From the cell containing the given text, extract its center point as [x, y] coordinate. 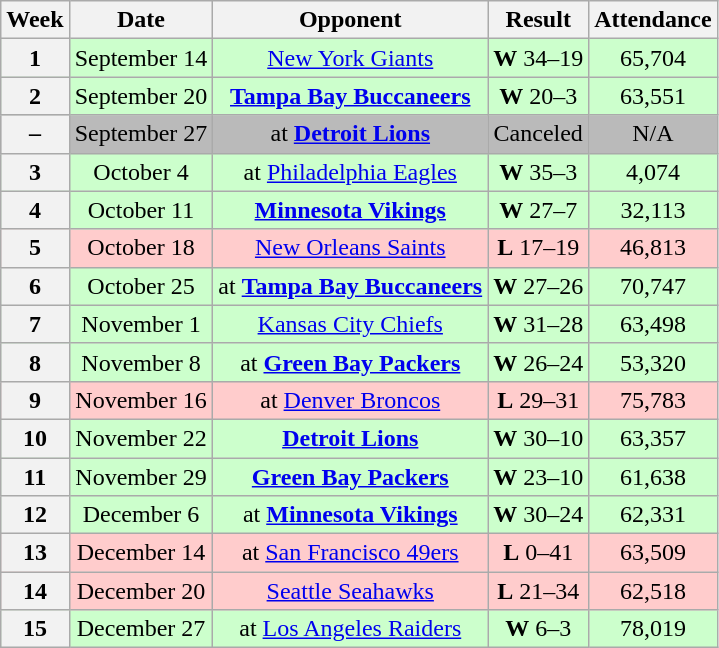
78,019 [653, 629]
at Detroit Lions [350, 134]
at Green Bay Packers [350, 362]
Detroit Lions [350, 438]
October 18 [141, 248]
W 31–28 [538, 324]
September 27 [141, 134]
December 27 [141, 629]
November 29 [141, 477]
– [35, 134]
65,704 [653, 58]
L 29–31 [538, 400]
75,783 [653, 400]
September 20 [141, 96]
63,357 [653, 438]
September 14 [141, 58]
at Tampa Bay Buccaneers [350, 286]
Minnesota Vikings [350, 210]
New York Giants [350, 58]
14 [35, 591]
W 6–3 [538, 629]
63,509 [653, 553]
December 14 [141, 553]
December 6 [141, 515]
32,113 [653, 210]
3 [35, 172]
December 20 [141, 591]
November 8 [141, 362]
Green Bay Packers [350, 477]
Opponent [350, 20]
46,813 [653, 248]
L 17–19 [538, 248]
November 22 [141, 438]
62,331 [653, 515]
5 [35, 248]
Date [141, 20]
8 [35, 362]
New Orleans Saints [350, 248]
61,638 [653, 477]
at Los Angeles Raiders [350, 629]
October 11 [141, 210]
W 27–26 [538, 286]
L 0–41 [538, 553]
W 23–10 [538, 477]
W 30–10 [538, 438]
at Philadelphia Eagles [350, 172]
10 [35, 438]
Week [35, 20]
W 27–7 [538, 210]
Result [538, 20]
63,498 [653, 324]
W 30–24 [538, 515]
November 16 [141, 400]
Seattle Seahawks [350, 591]
at Denver Broncos [350, 400]
7 [35, 324]
1 [35, 58]
13 [35, 553]
Kansas City Chiefs [350, 324]
October 4 [141, 172]
6 [35, 286]
2 [35, 96]
L 21–34 [538, 591]
October 25 [141, 286]
Attendance [653, 20]
9 [35, 400]
Tampa Bay Buccaneers [350, 96]
12 [35, 515]
70,747 [653, 286]
November 1 [141, 324]
W 35–3 [538, 172]
62,518 [653, 591]
W 20–3 [538, 96]
at Minnesota Vikings [350, 515]
at San Francisco 49ers [350, 553]
63,551 [653, 96]
W 26–24 [538, 362]
15 [35, 629]
W 34–19 [538, 58]
4,074 [653, 172]
N/A [653, 134]
4 [35, 210]
53,320 [653, 362]
11 [35, 477]
Canceled [538, 134]
